Capture the cell that displays the provided text and extract its (x, y) central coordinate. 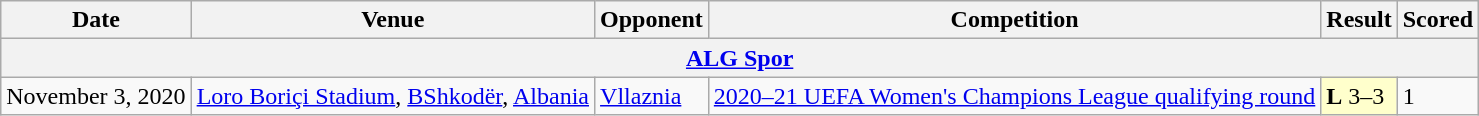
Date (96, 20)
ALG Spor (740, 58)
2020–21 UEFA Women's Champions League qualifying round (1014, 96)
Scored (1438, 20)
Competition (1014, 20)
L 3–3 (1359, 96)
Opponent (652, 20)
November 3, 2020 (96, 96)
Loro Boriçi Stadium, BShkodër, Albania (392, 96)
Vllaznia (652, 96)
Venue (392, 20)
1 (1438, 96)
Result (1359, 20)
